Find where the given text appears and provide that cell's center as [X, Y] coordinate. 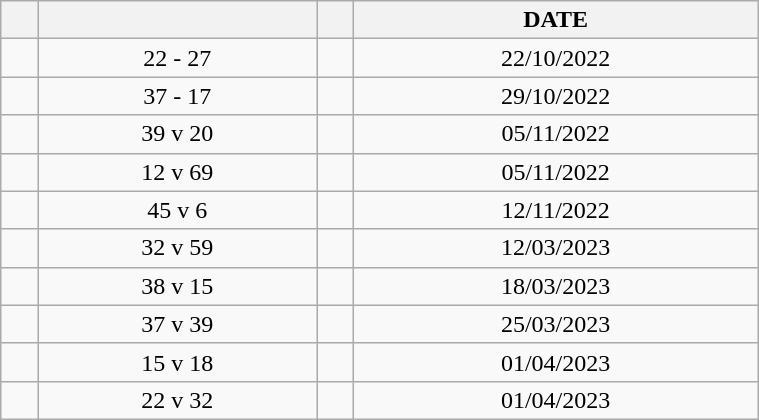
22/10/2022 [556, 58]
45 v 6 [178, 210]
32 v 59 [178, 248]
15 v 18 [178, 362]
38 v 15 [178, 286]
18/03/2023 [556, 286]
12 v 69 [178, 172]
39 v 20 [178, 134]
12/03/2023 [556, 248]
22 v 32 [178, 400]
37 v 39 [178, 324]
29/10/2022 [556, 96]
DATE [556, 20]
12/11/2022 [556, 210]
22 - 27 [178, 58]
37 - 17 [178, 96]
25/03/2023 [556, 324]
